Search for the cell housing the specified text and yield its (x, y) center coordinate. 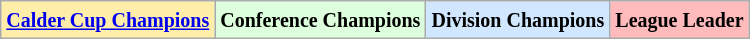
Division Champions (518, 20)
Calder Cup Champions (108, 20)
League Leader (680, 20)
Conference Champions (320, 20)
